Pinpoint the cell where the given text exists, returning its (X, Y) midpoint coordinate. 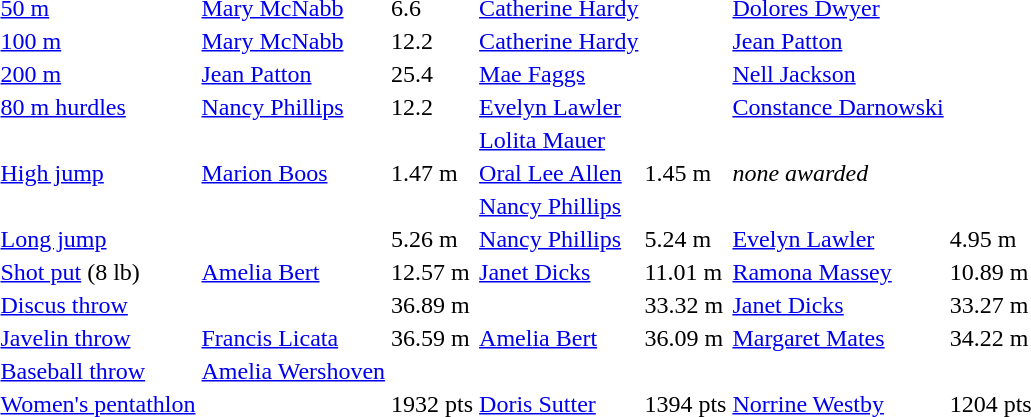
12.57 m (432, 272)
Margaret Mates (838, 338)
36.09 m (686, 338)
Amelia Wershoven (294, 371)
Marion Boos (294, 173)
33.32 m (686, 305)
36.59 m (432, 338)
Constance Darnowski (838, 107)
25.4 (432, 74)
Oral Lee Allen (559, 173)
36.89 m (432, 305)
5.24 m (686, 239)
Catherine Hardy (559, 41)
Lolita Mauer (559, 140)
1.47 m (432, 173)
5.26 m (432, 239)
1.45 m (686, 173)
Mary McNabb (294, 41)
11.01 m (686, 272)
Nell Jackson (838, 74)
Francis Licata (294, 338)
Mae Faggs (559, 74)
Ramona Massey (838, 272)
